Determine the (X, Y) coordinate at the center of the cell enclosing the given text.  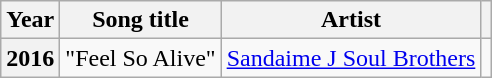
Year (30, 20)
Artist (351, 20)
"Feel So Alive" (140, 58)
Song title (140, 20)
2016 (30, 58)
Sandaime J Soul Brothers (351, 58)
